Detect which cell encompasses the target text, then output its (x, y) center coordinate. 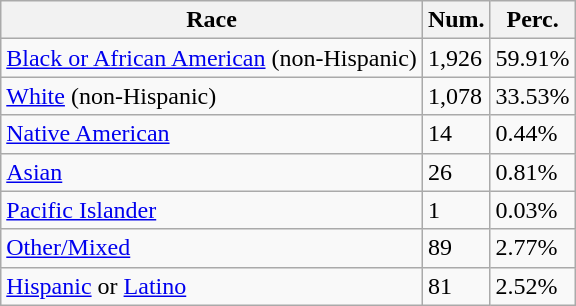
89 (456, 248)
2.77% (532, 248)
Race (212, 20)
0.44% (532, 134)
26 (456, 172)
Hispanic or Latino (212, 286)
59.91% (532, 58)
Num. (456, 20)
14 (456, 134)
Black or African American (non-Hispanic) (212, 58)
0.03% (532, 210)
33.53% (532, 96)
0.81% (532, 172)
Pacific Islander (212, 210)
81 (456, 286)
1,078 (456, 96)
Perc. (532, 20)
Asian (212, 172)
1 (456, 210)
2.52% (532, 286)
Native American (212, 134)
1,926 (456, 58)
Other/Mixed (212, 248)
White (non-Hispanic) (212, 96)
